Return [x, y] of the center of cell containing provided text 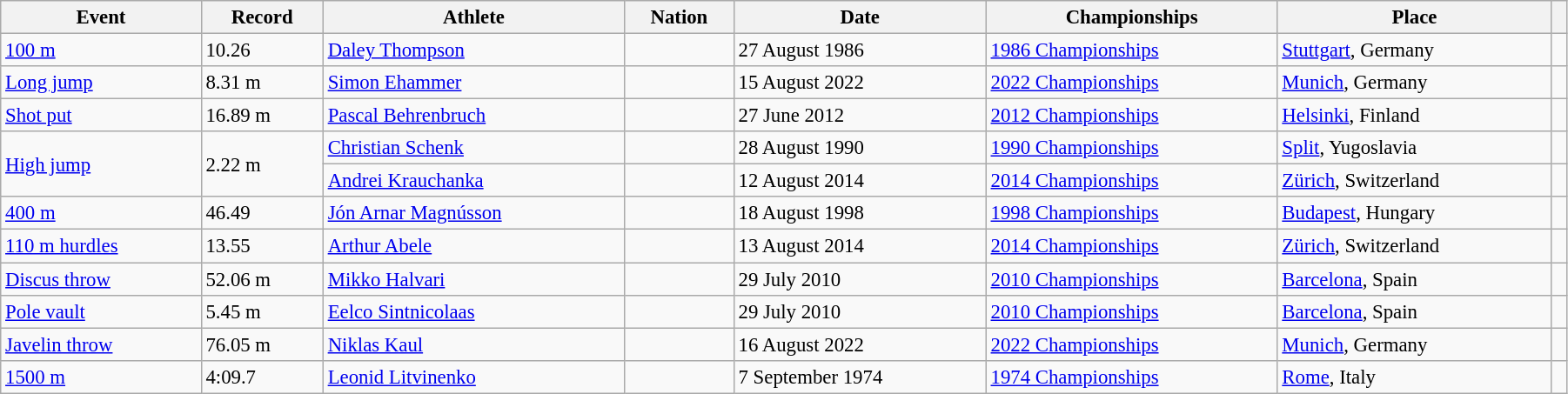
Stuttgart, Germany [1415, 50]
Budapest, Hungary [1415, 213]
Simon Ehammer [473, 83]
76.05 m [262, 344]
16.89 m [262, 116]
Arthur Abele [473, 246]
15 August 2022 [860, 83]
12 August 2014 [860, 181]
1990 Championships [1131, 148]
46.49 [262, 213]
100 m [101, 50]
Javelin throw [101, 344]
1998 Championships [1131, 213]
1500 m [101, 377]
28 August 1990 [860, 148]
7 September 1974 [860, 377]
4:09.7 [262, 377]
Pascal Behrenbruch [473, 116]
Split, Yugoslavia [1415, 148]
Christian Schenk [473, 148]
27 June 2012 [860, 116]
Leonid Litvinenko [473, 377]
13 August 2014 [860, 246]
2.22 m [262, 164]
400 m [101, 213]
Place [1415, 17]
Eelco Sintnicolaas [473, 311]
5.45 m [262, 311]
110 m hurdles [101, 246]
Championships [1131, 17]
Athlete [473, 17]
8.31 m [262, 83]
Shot put [101, 116]
Long jump [101, 83]
10.26 [262, 50]
1986 Championships [1131, 50]
Nation [680, 17]
Discus throw [101, 279]
Date [860, 17]
18 August 1998 [860, 213]
2012 Championships [1131, 116]
1974 Championships [1131, 377]
Event [101, 17]
Mikko Halvari [473, 279]
Daley Thompson [473, 50]
High jump [101, 164]
Helsinki, Finland [1415, 116]
Pole vault [101, 311]
Andrei Krauchanka [473, 181]
Niklas Kaul [473, 344]
Jón Arnar Magnússon [473, 213]
Rome, Italy [1415, 377]
13.55 [262, 246]
Record [262, 17]
52.06 m [262, 279]
16 August 2022 [860, 344]
27 August 1986 [860, 50]
